From the cell containing the given text, extract its center point as (x, y) coordinate. 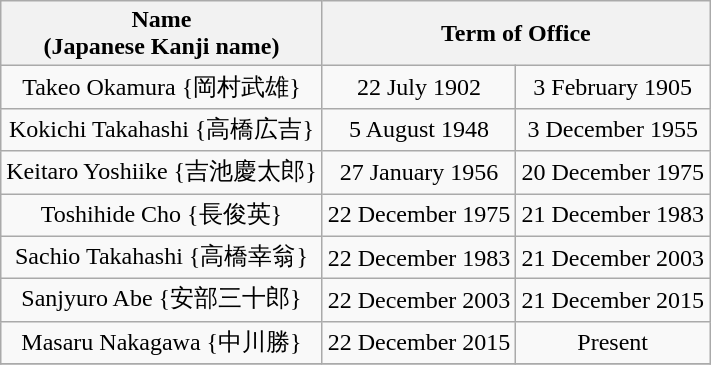
Keitaro Yoshiike {吉池慶太郎} (162, 172)
22 July 1902 (419, 88)
3 February 1905 (613, 88)
Toshihide Cho {長俊英} (162, 216)
Sanjyuro Abe {安部三十郎} (162, 300)
21 December 1983 (613, 216)
22 December 1983 (419, 258)
21 December 2003 (613, 258)
Kokichi Takahashi {高橋広吉} (162, 130)
Sachio Takahashi {高橋幸翁} (162, 258)
Takeo Okamura {岡村武雄} (162, 88)
Name(Japanese Kanji name) (162, 34)
21 December 2015 (613, 300)
5 August 1948 (419, 130)
22 December 2003 (419, 300)
20 December 1975 (613, 172)
3 December 1955 (613, 130)
Masaru Nakagawa {中川勝} (162, 342)
Term of Office (516, 34)
Present (613, 342)
22 December 2015 (419, 342)
27 January 1956 (419, 172)
22 December 1975 (419, 216)
